Pinpoint the cell where the given text exists, returning its [x, y] midpoint coordinate. 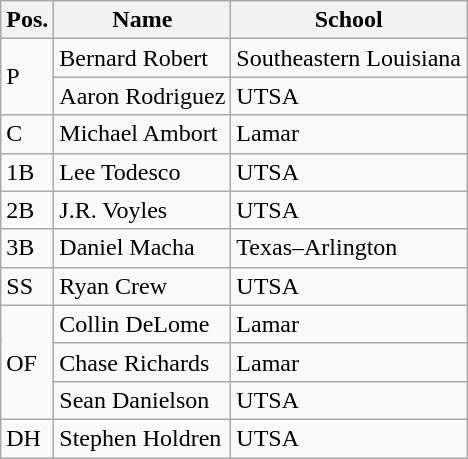
Sean Danielson [142, 400]
C [28, 134]
Ryan Crew [142, 286]
Texas–Arlington [349, 248]
Bernard Robert [142, 58]
2B [28, 210]
Aaron Rodriguez [142, 96]
Collin DeLome [142, 324]
J.R. Voyles [142, 210]
SS [28, 286]
OF [28, 362]
Pos. [28, 20]
3B [28, 248]
Daniel Macha [142, 248]
Stephen Holdren [142, 438]
Southeastern Louisiana [349, 58]
DH [28, 438]
Michael Ambort [142, 134]
Lee Todesco [142, 172]
P [28, 77]
School [349, 20]
Name [142, 20]
1B [28, 172]
Chase Richards [142, 362]
